Extract the [x, y] coordinate from the center of the cell holding the provided text.  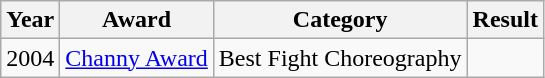
Year [30, 20]
Result [505, 20]
Category [340, 20]
Award [137, 20]
2004 [30, 58]
Channy Award [137, 58]
Best Fight Choreography [340, 58]
